For the text-containing cell, return its midpoint in [X, Y] coordinate format. 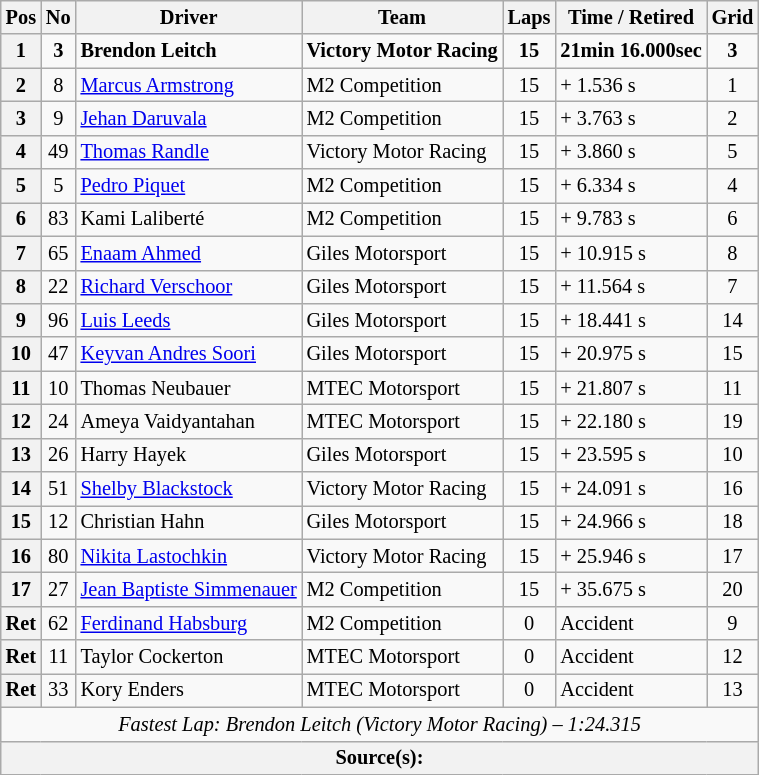
Ameya Vaidyantahan [189, 421]
47 [58, 354]
Enaam Ahmed [189, 253]
+ 9.783 s [630, 219]
+ 24.966 s [630, 522]
Source(s): [380, 758]
+ 3.860 s [630, 152]
Grid [733, 17]
Fastest Lap: Brendon Leitch (Victory Motor Racing) – 1:24.315 [380, 724]
33 [58, 690]
20 [733, 589]
80 [58, 556]
Richard Verschoor [189, 287]
19 [733, 421]
Shelby Blackstock [189, 489]
Driver [189, 17]
Ferdinand Habsburg [189, 623]
24 [58, 421]
+ 22.180 s [630, 421]
+ 23.595 s [630, 455]
22 [58, 287]
27 [58, 589]
+ 18.441 s [630, 320]
+ 3.763 s [630, 118]
+ 21.807 s [630, 388]
No [58, 17]
96 [58, 320]
+ 6.334 s [630, 186]
Team [402, 17]
Luis Leeds [189, 320]
Taylor Cockerton [189, 657]
+ 20.975 s [630, 354]
+ 1.536 s [630, 85]
+ 35.675 s [630, 589]
Thomas Randle [189, 152]
Jean Baptiste Simmenauer [189, 589]
Nikita Lastochkin [189, 556]
65 [58, 253]
Marcus Armstrong [189, 85]
Christian Hahn [189, 522]
Kami Laliberté [189, 219]
51 [58, 489]
Jehan Daruvala [189, 118]
Keyvan Andres Soori [189, 354]
Brendon Leitch [189, 51]
+ 25.946 s [630, 556]
26 [58, 455]
Pedro Piquet [189, 186]
Time / Retired [630, 17]
62 [58, 623]
Thomas Neubauer [189, 388]
+ 11.564 s [630, 287]
+ 10.915 s [630, 253]
Pos [21, 17]
Harry Hayek [189, 455]
Kory Enders [189, 690]
+ 24.091 s [630, 489]
18 [733, 522]
Laps [530, 17]
21min 16.000sec [630, 51]
49 [58, 152]
83 [58, 219]
